Capture the cell that displays the provided text and extract its (x, y) central coordinate. 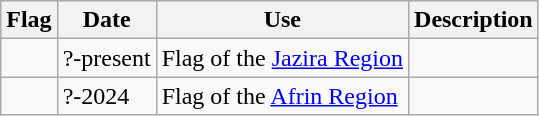
Flag of the Jazira Region (282, 58)
Description (474, 20)
?-present (106, 58)
Flag (29, 20)
Flag of the Afrin Region (282, 96)
?-2024 (106, 96)
Use (282, 20)
Date (106, 20)
